Locate the cell with the specified text and output its (x, y) center coordinate. 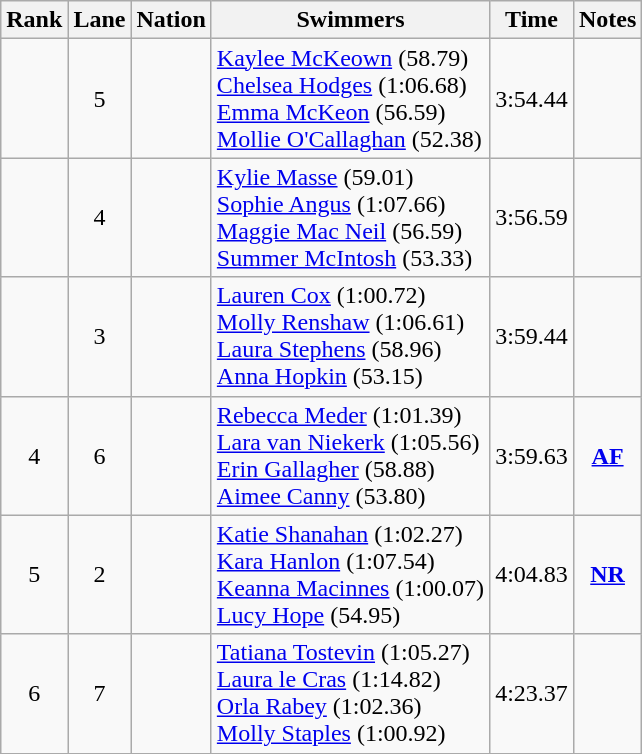
4:04.83 (532, 574)
3:56.59 (532, 218)
Rebecca Meder (1:01.39)Lara van Niekerk (1:05.56)Erin Gallagher (58.88)Aimee Canny (53.80) (350, 456)
Lauren Cox (1:00.72)Molly Renshaw (1:06.61)Laura Stephens (58.96)Anna Hopkin (53.15) (350, 336)
Time (532, 20)
Lane (100, 20)
Nation (171, 20)
Rank (34, 20)
7 (100, 694)
Kylie Masse (59.01)Sophie Angus (1:07.66)Maggie Mac Neil (56.59)Summer McIntosh (53.33) (350, 218)
Notes (607, 20)
3:59.44 (532, 336)
Kaylee McKeown (58.79)Chelsea Hodges (1:06.68)Emma McKeon (56.59)Mollie O'Callaghan (52.38) (350, 98)
3 (100, 336)
Tatiana Tostevin (1:05.27)Laura le Cras (1:14.82)Orla Rabey (1:02.36)Molly Staples (1:00.92) (350, 694)
Swimmers (350, 20)
AF (607, 456)
4:23.37 (532, 694)
3:59.63 (532, 456)
2 (100, 574)
Katie Shanahan (1:02.27)Kara Hanlon (1:07.54)Keanna Macinnes (1:00.07)Lucy Hope (54.95) (350, 574)
NR (607, 574)
3:54.44 (532, 98)
